For the text-containing cell, return its midpoint in [x, y] coordinate format. 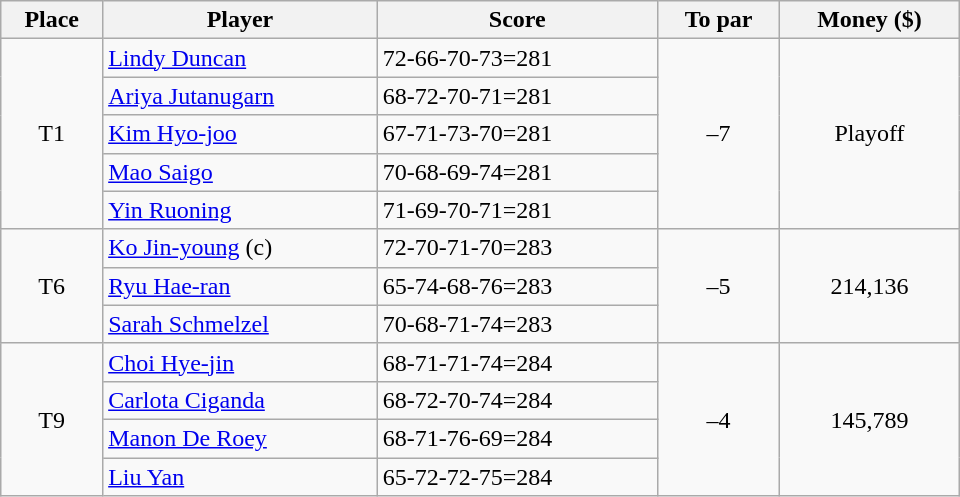
–5 [718, 286]
Liu Yan [240, 477]
Ko Jin-young (c) [240, 248]
Ariya Jutanugarn [240, 96]
Money ($) [870, 20]
–4 [718, 419]
Kim Hyo-joo [240, 134]
214,136 [870, 286]
Player [240, 20]
Lindy Duncan [240, 58]
68-71-76-69=284 [517, 438]
67-71-73-70=281 [517, 134]
T6 [52, 286]
Score [517, 20]
145,789 [870, 419]
Yin Ruoning [240, 210]
65-74-68-76=283 [517, 286]
Place [52, 20]
T1 [52, 134]
70-68-71-74=283 [517, 324]
70-68-69-74=281 [517, 172]
T9 [52, 419]
Mao Saigo [240, 172]
Choi Hye-jin [240, 362]
–7 [718, 134]
Playoff [870, 134]
72-66-70-73=281 [517, 58]
68-71-71-74=284 [517, 362]
Sarah Schmelzel [240, 324]
72-70-71-70=283 [517, 248]
Carlota Ciganda [240, 400]
Ryu Hae-ran [240, 286]
68-72-70-74=284 [517, 400]
65-72-72-75=284 [517, 477]
68-72-70-71=281 [517, 96]
71-69-70-71=281 [517, 210]
To par [718, 20]
Manon De Roey [240, 438]
